Locate the cell with the specified text and output its [X, Y] center coordinate. 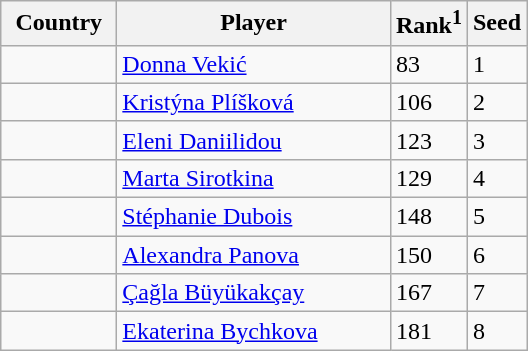
Player [254, 24]
Marta Sirotkina [254, 178]
3 [496, 140]
181 [428, 331]
Eleni Daniilidou [254, 140]
Alexandra Panova [254, 255]
Çağla Büyükakçay [254, 293]
Ekaterina Bychkova [254, 331]
167 [428, 293]
Rank1 [428, 24]
83 [428, 64]
106 [428, 102]
6 [496, 255]
7 [496, 293]
Donna Vekić [254, 64]
2 [496, 102]
1 [496, 64]
Kristýna Plíšková [254, 102]
Stéphanie Dubois [254, 217]
123 [428, 140]
148 [428, 217]
Country [59, 24]
150 [428, 255]
Seed [496, 24]
129 [428, 178]
5 [496, 217]
8 [496, 331]
4 [496, 178]
